For the text-containing cell, return its midpoint in [X, Y] coordinate format. 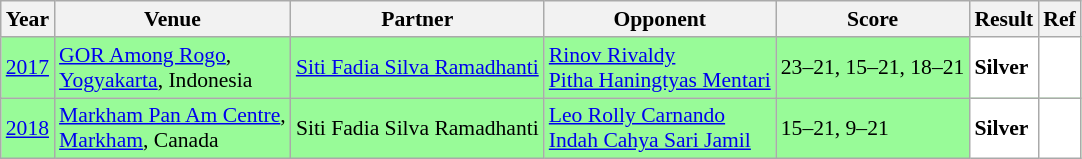
Ref [1059, 19]
2017 [28, 68]
Leo Rolly Carnando Indah Cahya Sari Jamil [660, 128]
Opponent [660, 19]
23–21, 15–21, 18–21 [873, 68]
Result [1004, 19]
Markham Pan Am Centre,Markham, Canada [172, 128]
GOR Among Rogo,Yogyakarta, Indonesia [172, 68]
Partner [418, 19]
Score [873, 19]
Year [28, 19]
Rinov Rivaldy Pitha Haningtyas Mentari [660, 68]
15–21, 9–21 [873, 128]
2018 [28, 128]
Venue [172, 19]
